Return the [x, y] coordinate for the center point of the cell that contains the specified text.  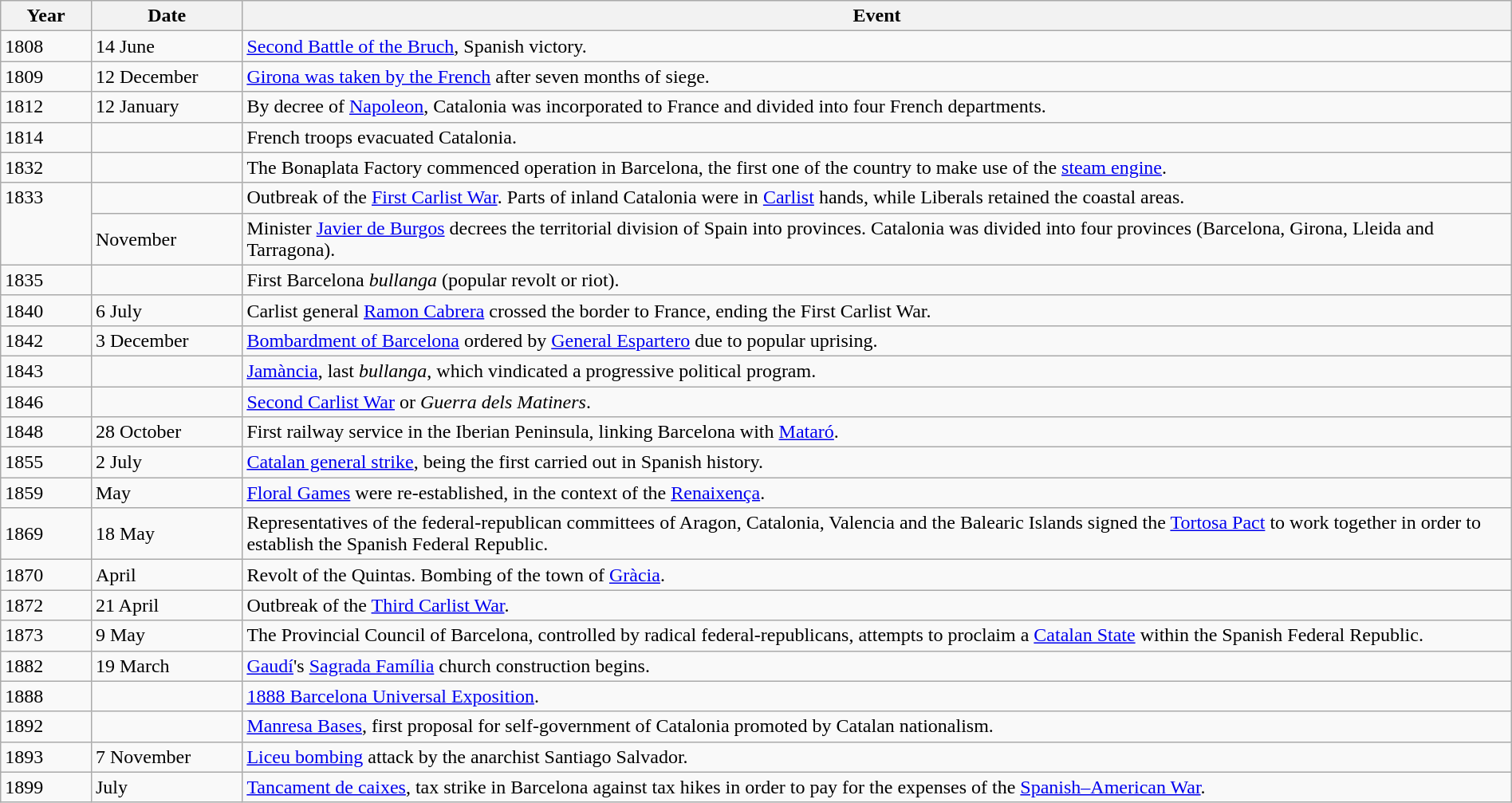
1872 [46, 605]
1899 [46, 787]
Tancament de caixes, tax strike in Barcelona against tax hikes in order to pay for the expenses of the Spanish–American War. [877, 787]
Date [166, 16]
By decree of Napoleon, Catalonia was incorporated to France and divided into four French departments. [877, 107]
Second Battle of the Bruch, Spanish victory. [877, 46]
Event [877, 16]
1843 [46, 371]
1842 [46, 340]
The Bonaplata Factory commenced operation in Barcelona, the first one of the country to make use of the steam engine. [877, 167]
9 May [166, 636]
First railway service in the Iberian Peninsula, linking Barcelona with Mataró. [877, 432]
12 January [166, 107]
6 July [166, 310]
Revolt of the Quintas. Bombing of the town of Gràcia. [877, 575]
Girona was taken by the French after seven months of siege. [877, 77]
21 April [166, 605]
2 July [166, 463]
1869 [46, 534]
1888 [46, 696]
French troops evacuated Catalonia. [877, 137]
18 May [166, 534]
1888 Barcelona Universal Exposition. [877, 696]
May [166, 493]
1833 [46, 223]
Catalan general strike, being the first carried out in Spanish history. [877, 463]
1870 [46, 575]
Year [46, 16]
1812 [46, 107]
Carlist general Ramon Cabrera crossed the border to France, ending the First Carlist War. [877, 310]
1846 [46, 401]
1808 [46, 46]
1832 [46, 167]
3 December [166, 340]
28 October [166, 432]
1848 [46, 432]
November [166, 239]
12 December [166, 77]
1873 [46, 636]
1892 [46, 726]
Gaudí's Sagrada Família church construction begins. [877, 666]
1855 [46, 463]
1840 [46, 310]
Jamància, last bullanga, which vindicated a progressive political program. [877, 371]
7 November [166, 757]
1893 [46, 757]
First Barcelona bullanga (popular revolt or riot). [877, 280]
Second Carlist War or Guerra dels Matiners. [877, 401]
1809 [46, 77]
19 March [166, 666]
1814 [46, 137]
Floral Games were re-established, in the context of the Renaixença. [877, 493]
Outbreak of the First Carlist War. Parts of inland Catalonia were in Carlist hands, while Liberals retained the coastal areas. [877, 198]
Liceu bombing attack by the anarchist Santiago Salvador. [877, 757]
Bombardment of Barcelona ordered by General Espartero due to popular uprising. [877, 340]
1835 [46, 280]
Outbreak of the Third Carlist War. [877, 605]
July [166, 787]
1859 [46, 493]
14 June [166, 46]
1882 [46, 666]
Manresa Bases, first proposal for self-government of Catalonia promoted by Catalan nationalism. [877, 726]
April [166, 575]
